Pinpoint the cell where the given text exists, returning its (x, y) midpoint coordinate. 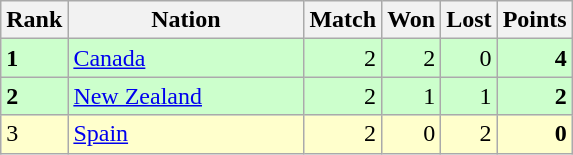
Lost (469, 20)
New Zealand (186, 96)
Canada (186, 58)
Match (343, 20)
Nation (186, 20)
Points (534, 20)
Spain (186, 134)
4 (534, 58)
3 (34, 134)
Won (412, 20)
Rank (34, 20)
